Determine the (x, y) coordinate at the center of the cell enclosing the given text.  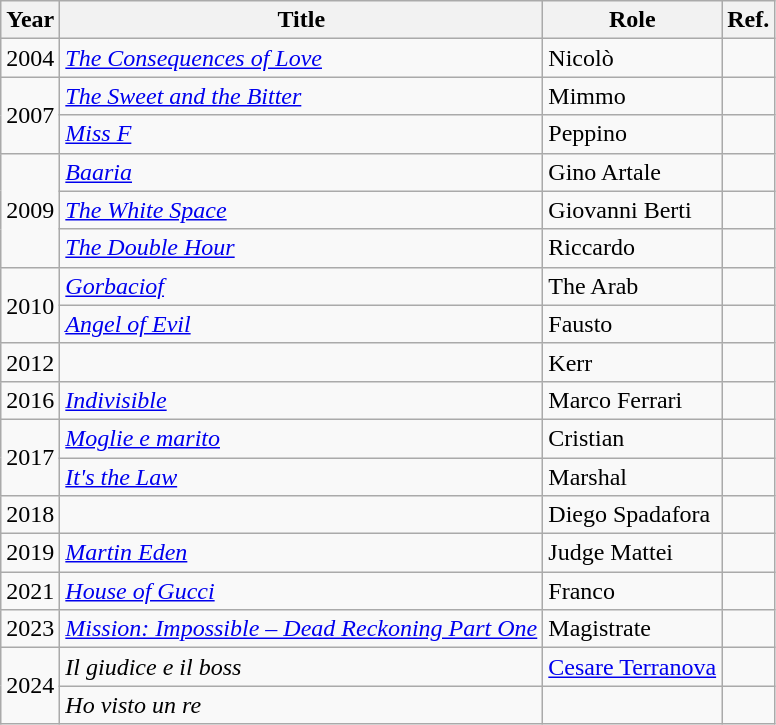
Giovanni Berti (632, 210)
2024 (30, 686)
The Arab (632, 286)
Marshal (632, 477)
The Sweet and the Bitter (302, 96)
Nicolò (632, 58)
Magistrate (632, 629)
Gorbaciof (302, 286)
2018 (30, 515)
Il giudice e il boss (302, 667)
Role (632, 20)
Moglie e marito (302, 438)
Miss F (302, 134)
Peppino (632, 134)
The White Space (302, 210)
2016 (30, 400)
Judge Mattei (632, 553)
Kerr (632, 362)
2009 (30, 210)
Mimmo (632, 96)
Marco Ferrari (632, 400)
Franco (632, 591)
Ref. (748, 20)
Gino Artale (632, 172)
2010 (30, 305)
Indivisible (302, 400)
Cesare Terranova (632, 667)
2023 (30, 629)
The Consequences of Love (302, 58)
2017 (30, 457)
Ho visto un re (302, 705)
2019 (30, 553)
2021 (30, 591)
Title (302, 20)
The Double Hour (302, 248)
Mission: Impossible – Dead Reckoning Part One (302, 629)
Year (30, 20)
Diego Spadafora (632, 515)
House of Gucci (302, 591)
Fausto (632, 324)
Cristian (632, 438)
Riccardo (632, 248)
It's the Law (302, 477)
Baaria (302, 172)
2007 (30, 115)
2012 (30, 362)
Angel of Evil (302, 324)
2004 (30, 58)
Martin Eden (302, 553)
